Return [X, Y] of the center of cell containing provided text 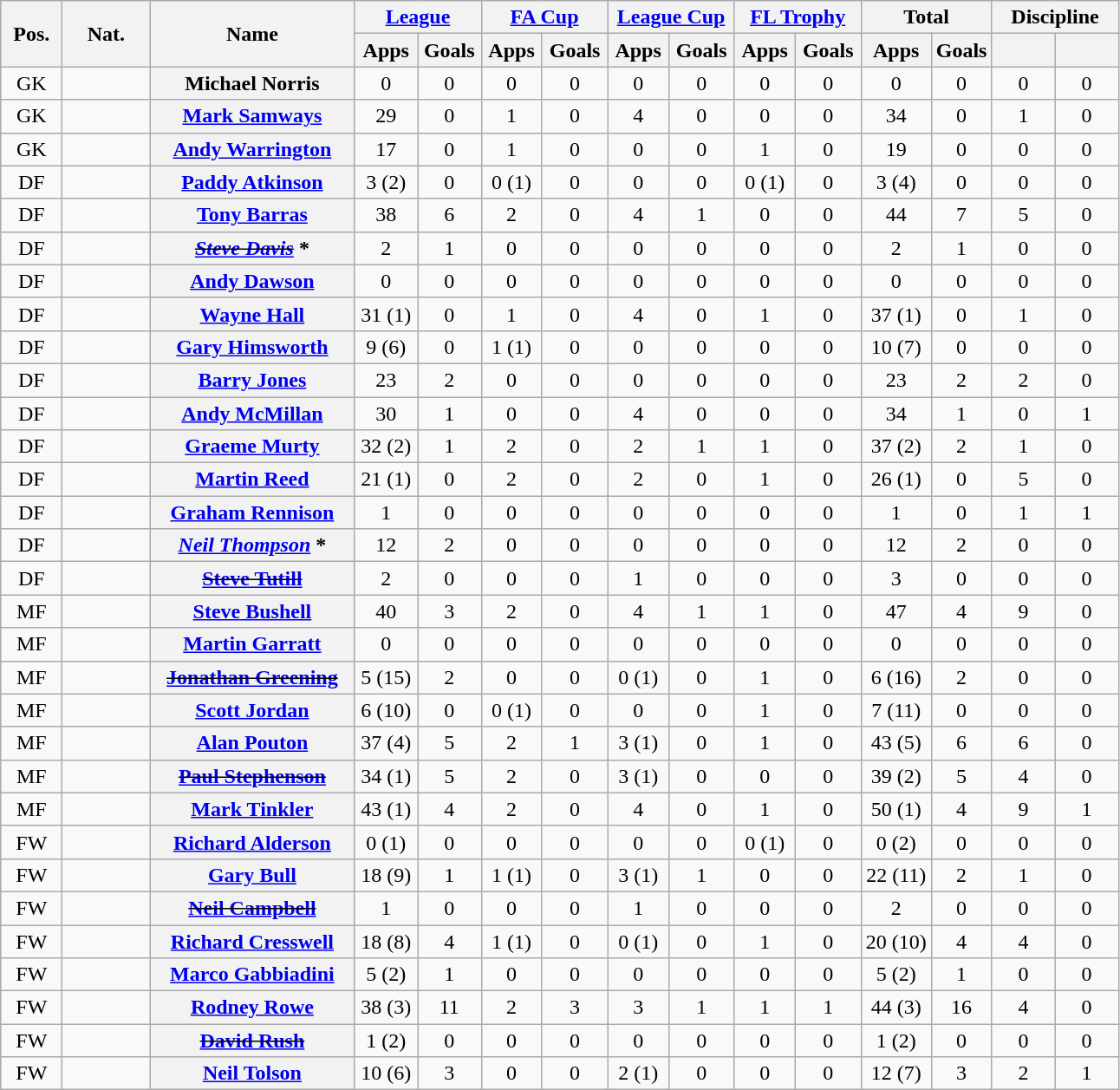
31 (1) [387, 314]
Martin Garratt [252, 644]
Martin Reed [252, 480]
Scott Jordan [252, 710]
6 (16) [896, 677]
50 (1) [896, 809]
Nat. [106, 34]
Pos. [31, 34]
Richard Alderson [252, 842]
34 (1) [387, 776]
39 (2) [896, 776]
18 (8) [387, 941]
22 (11) [896, 875]
Steve Tutill [252, 578]
Neil Tolson [252, 1074]
32 (2) [387, 447]
FL Trophy [798, 17]
Steve Bushell [252, 611]
Graham Rennison [252, 512]
12 (7) [896, 1074]
37 (2) [896, 447]
37 (4) [387, 743]
9 (6) [387, 347]
Alan Pouton [252, 743]
Rodney Rowe [252, 1008]
6 (10) [387, 710]
3 (4) [896, 182]
Jonathan Greening [252, 677]
38 (3) [387, 1008]
3 (2) [387, 182]
Graeme Murty [252, 447]
44 (3) [896, 1008]
21 (1) [387, 480]
League Cup [671, 17]
29 [387, 116]
Andy Warrington [252, 149]
20 (10) [896, 941]
7 (11) [896, 710]
Richard Cresswell [252, 941]
Discipline [1055, 17]
David Rush [252, 1041]
Steve Davis * [252, 248]
Gary Himsworth [252, 347]
FA Cup [544, 17]
Paddy Atkinson [252, 182]
Paul Stephenson [252, 776]
5 (15) [387, 677]
10 (6) [387, 1074]
Andy McMillan [252, 414]
Neil Campbell [252, 908]
10 (7) [896, 347]
Tony Barras [252, 215]
11 [449, 1008]
Neil Thompson * [252, 545]
26 (1) [896, 480]
16 [961, 1008]
Michael Norris [252, 83]
38 [387, 215]
Barry Jones [252, 380]
43 (1) [387, 809]
Mark Samways [252, 116]
0 (2) [896, 842]
40 [387, 611]
Total [926, 17]
17 [387, 149]
44 [896, 215]
43 (5) [896, 743]
Andy Dawson [252, 281]
Mark Tinkler [252, 809]
Wayne Hall [252, 314]
37 (1) [896, 314]
Marco Gabbiadini [252, 975]
League [418, 17]
30 [387, 414]
2 (1) [638, 1074]
18 (9) [387, 875]
47 [896, 611]
Name [252, 34]
19 [896, 149]
Gary Bull [252, 875]
7 [961, 215]
